Determine the [x, y] coordinate at the center of the cell enclosing the given text.  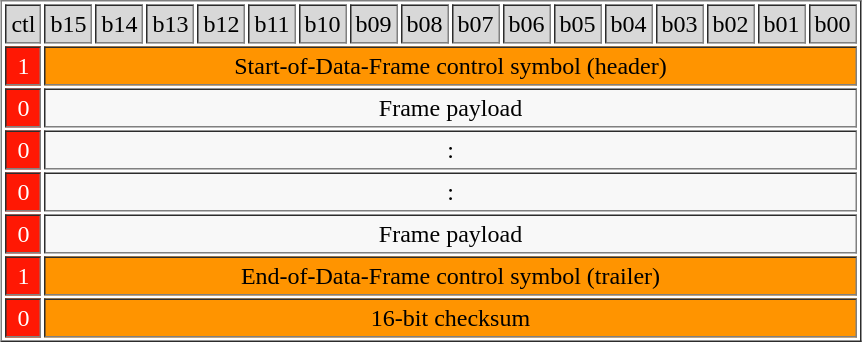
ctl [23, 24]
End-of-Data-Frame control symbol (trailer) [450, 276]
b04 [629, 24]
b11 [272, 24]
b00 [833, 24]
Start-of-Data-Frame control symbol (header) [450, 66]
b07 [476, 24]
b12 [221, 24]
b01 [782, 24]
16-bit checksum [450, 318]
b15 [68, 24]
b08 [425, 24]
b14 [119, 24]
b02 [731, 24]
b06 [527, 24]
b03 [680, 24]
b09 [374, 24]
b13 [170, 24]
b05 [578, 24]
b10 [323, 24]
